Output the (X, Y) coordinate of the center of the cell containing the given text.  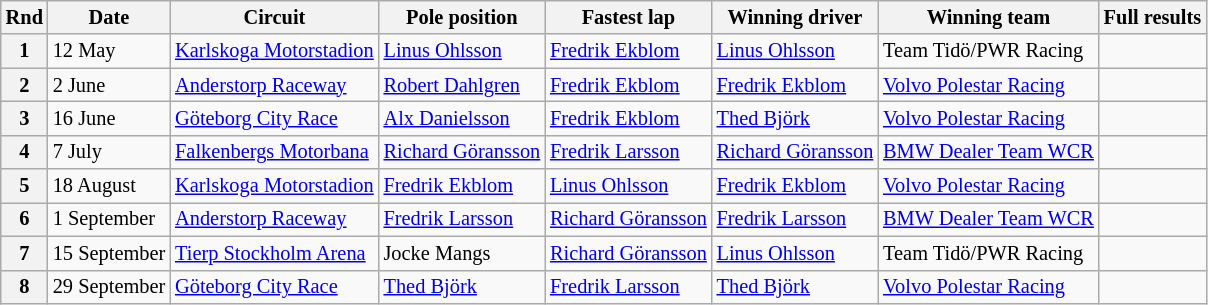
1 (24, 51)
6 (24, 219)
Falkenbergs Motorbana (274, 152)
Rnd (24, 17)
5 (24, 186)
8 (24, 287)
Winning driver (796, 17)
Winning team (988, 17)
Circuit (274, 17)
3 (24, 118)
2 June (109, 85)
Robert Dahlgren (462, 85)
Date (109, 17)
Jocke Mangs (462, 253)
7 (24, 253)
12 May (109, 51)
Alx Danielsson (462, 118)
Pole position (462, 17)
Tierp Stockholm Arena (274, 253)
15 September (109, 253)
Full results (1152, 17)
Fastest lap (628, 17)
16 June (109, 118)
2 (24, 85)
4 (24, 152)
29 September (109, 287)
18 August (109, 186)
7 July (109, 152)
1 September (109, 219)
